Find where the given text appears and provide that cell's center as [X, Y] coordinate. 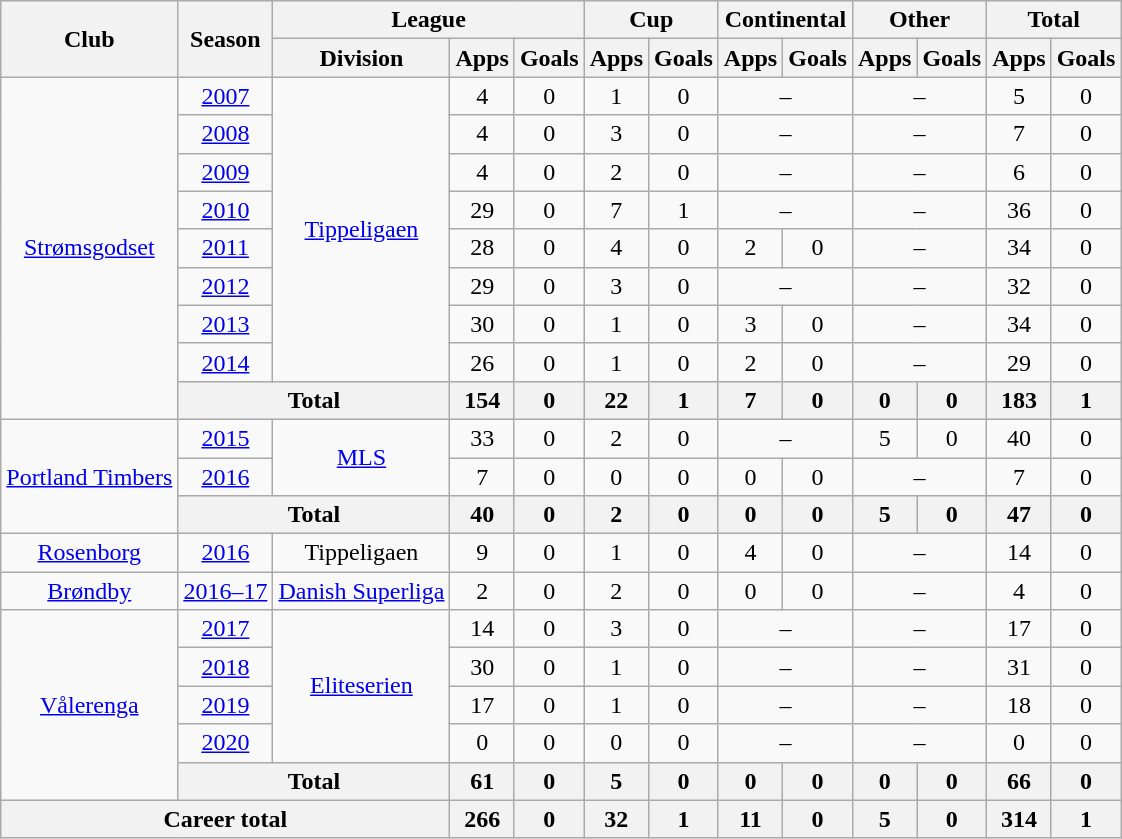
2008 [226, 134]
2014 [226, 362]
2020 [226, 743]
Continental [785, 20]
Eliteserien [362, 686]
Portland Timbers [90, 476]
266 [482, 819]
2012 [226, 286]
League [428, 20]
154 [482, 400]
Cup [651, 20]
22 [616, 400]
66 [1019, 781]
Club [90, 39]
Other [919, 20]
9 [482, 553]
31 [1019, 667]
Career total [226, 819]
2017 [226, 629]
2018 [226, 667]
6 [1019, 172]
314 [1019, 819]
2015 [226, 438]
183 [1019, 400]
61 [482, 781]
47 [1019, 515]
Rosenborg [90, 553]
2011 [226, 248]
Vålerenga [90, 705]
28 [482, 248]
2007 [226, 96]
2013 [226, 324]
Danish Superliga [362, 591]
Strømsgodset [90, 248]
2010 [226, 210]
Brøndby [90, 591]
Division [362, 58]
11 [750, 819]
2019 [226, 705]
36 [1019, 210]
Season [226, 39]
26 [482, 362]
18 [1019, 705]
33 [482, 438]
2009 [226, 172]
MLS [362, 457]
2016–17 [226, 591]
